Find where the given text appears and provide that cell's center as [x, y] coordinate. 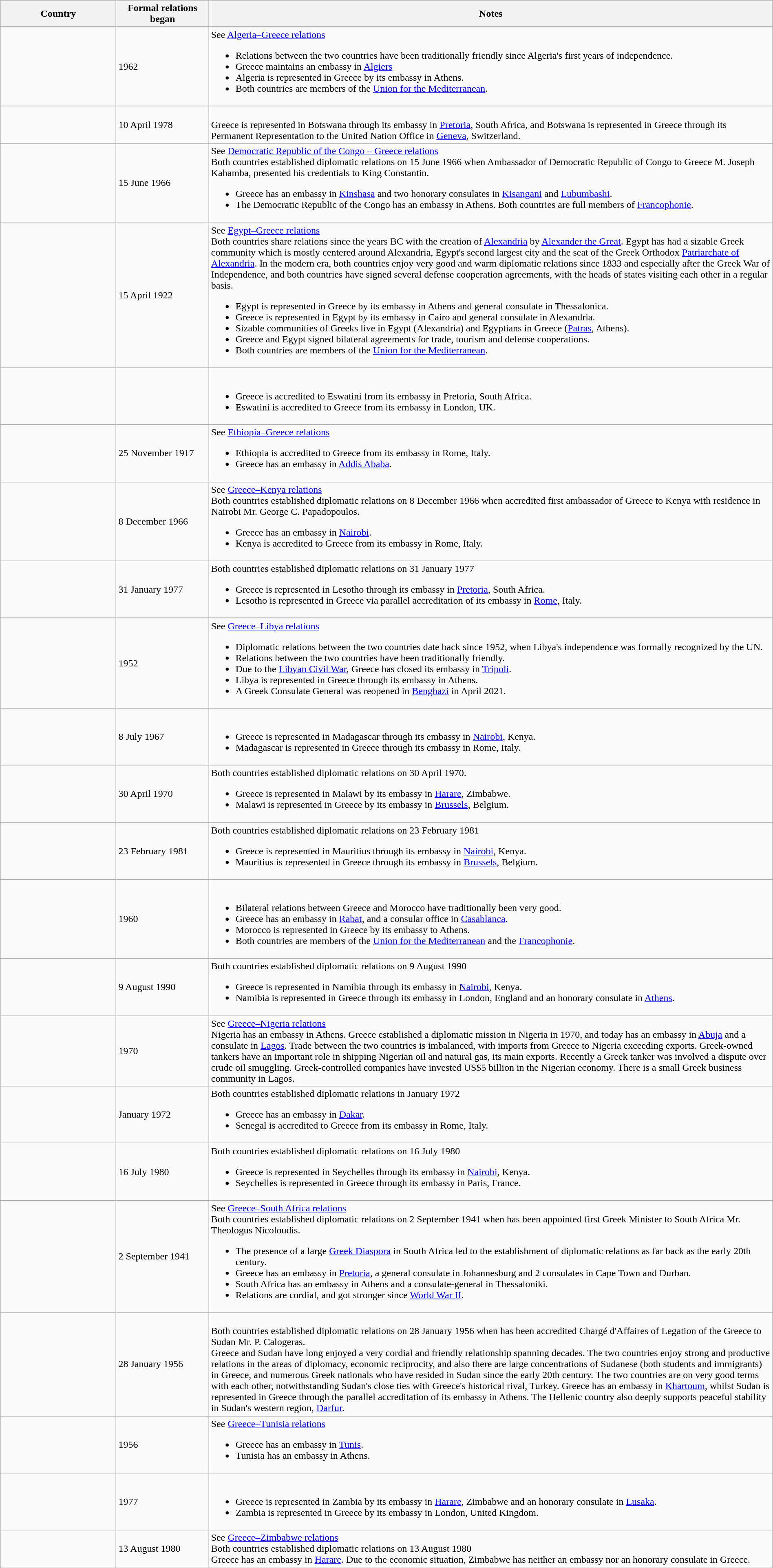
Formal relations began [162, 14]
15 June 1966 [162, 183]
See Greece–Tunisia relationsGreece has an embassy in Tunis.Tunisia has an embassy in Athens. [491, 1445]
Country [58, 14]
28 January 1956 [162, 1364]
1956 [162, 1445]
1962 [162, 66]
8 July 1967 [162, 737]
2 September 1941 [162, 1256]
13 August 1980 [162, 1549]
Greece is accredited to Eswatini from its embassy in Pretoria, South Africa.Eswatini is accredited to Greece from its embassy in London, UK. [491, 396]
Greece is represented in Madagascar through its embassy in Nairobi, Kenya.Madagascar is represented in Greece through its embassy in Rome, Italy. [491, 737]
Notes [491, 14]
25 November 1917 [162, 453]
10 April 1978 [162, 125]
16 July 1980 [162, 1172]
9 August 1990 [162, 987]
1970 [162, 1051]
1960 [162, 919]
8 December 1966 [162, 521]
15 April 1922 [162, 295]
23 February 1981 [162, 851]
See Ethiopia–Greece relationsEthiopia is accredited to Greece from its embassy in Rome, Italy.Greece has an embassy in Addis Ababa. [491, 453]
31 January 1977 [162, 589]
January 1972 [162, 1115]
30 April 1970 [162, 794]
1952 [162, 663]
1977 [162, 1502]
